Provide the (x, y) coordinate of the cell's center where the given text is located.  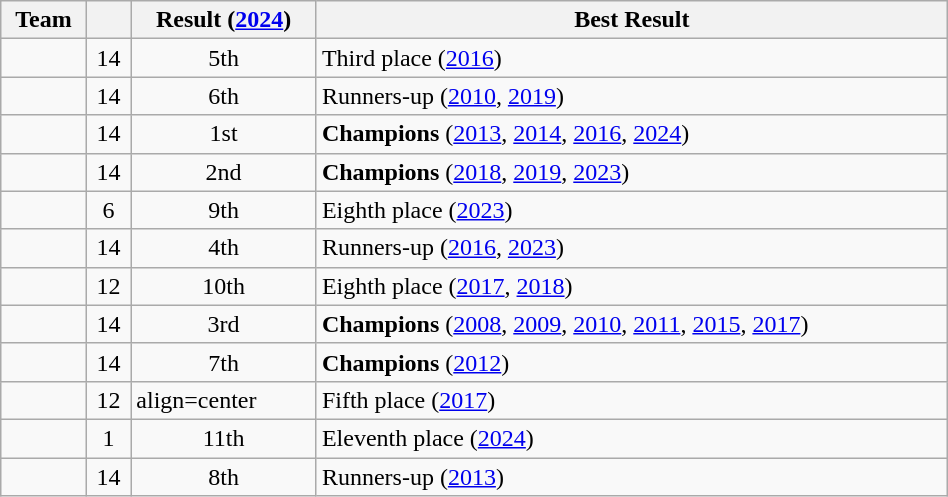
6 (108, 210)
7th (224, 362)
Champions (2012) (632, 362)
Best Result (632, 20)
Third place (2016) (632, 58)
Eighth place (2023) (632, 210)
Eighth place (2017, 2018) (632, 286)
Fifth place (2017) (632, 400)
Eleventh place (2024) (632, 438)
Runners-up (2010, 2019) (632, 96)
5th (224, 58)
Runners-up (2016, 2023) (632, 248)
1 (108, 438)
11th (224, 438)
2nd (224, 172)
4th (224, 248)
Runners-up (2013) (632, 477)
10th (224, 286)
1st (224, 134)
6th (224, 96)
Champions (2018, 2019, 2023) (632, 172)
Team (44, 20)
3rd (224, 324)
align=center (224, 400)
9th (224, 210)
Champions (2013, 2014, 2016, 2024) (632, 134)
8th (224, 477)
Champions (2008, 2009, 2010, 2011, 2015, 2017) (632, 324)
Result (2024) (224, 20)
